Find where the given text appears and provide that cell's center as [X, Y] coordinate. 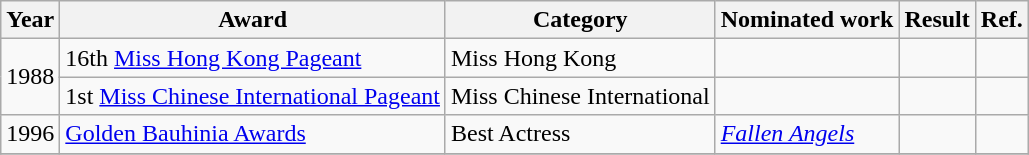
Category [580, 20]
Best Actress [580, 134]
Fallen Angels [807, 134]
Golden Bauhinia Awards [253, 134]
Award [253, 20]
1st Miss Chinese International Pageant [253, 96]
Year [30, 20]
Ref. [1002, 20]
1988 [30, 77]
16th Miss Hong Kong Pageant [253, 58]
1996 [30, 134]
Miss Hong Kong [580, 58]
Result [937, 20]
Nominated work [807, 20]
Miss Chinese International [580, 96]
